Identify which cell holds the provided text, then report its [X, Y] central coordinate. 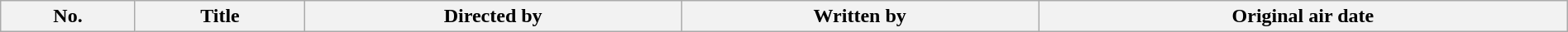
Title [220, 16]
No. [68, 16]
Original air date [1303, 16]
Directed by [493, 16]
Written by [860, 16]
